For the text-containing cell, return its midpoint in (X, Y) coordinate format. 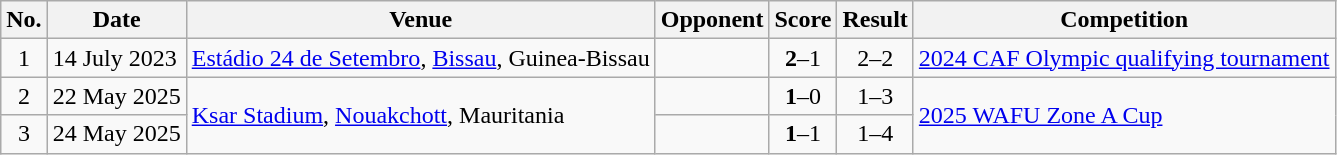
1–3 (875, 96)
3 (24, 134)
1–0 (803, 96)
Ksar Stadium, Nouakchott, Mauritania (420, 115)
Score (803, 20)
2 (24, 96)
2–2 (875, 58)
1 (24, 58)
Venue (420, 20)
Estádio 24 de Setembro, Bissau, Guinea-Bissau (420, 58)
No. (24, 20)
24 May 2025 (116, 134)
Date (116, 20)
22 May 2025 (116, 96)
Competition (1124, 20)
1–1 (803, 134)
Result (875, 20)
Opponent (712, 20)
2024 CAF Olympic qualifying tournament (1124, 58)
2–1 (803, 58)
14 July 2023 (116, 58)
1–4 (875, 134)
2025 WAFU Zone A Cup (1124, 115)
